Return [X, Y] of the center of cell containing provided text 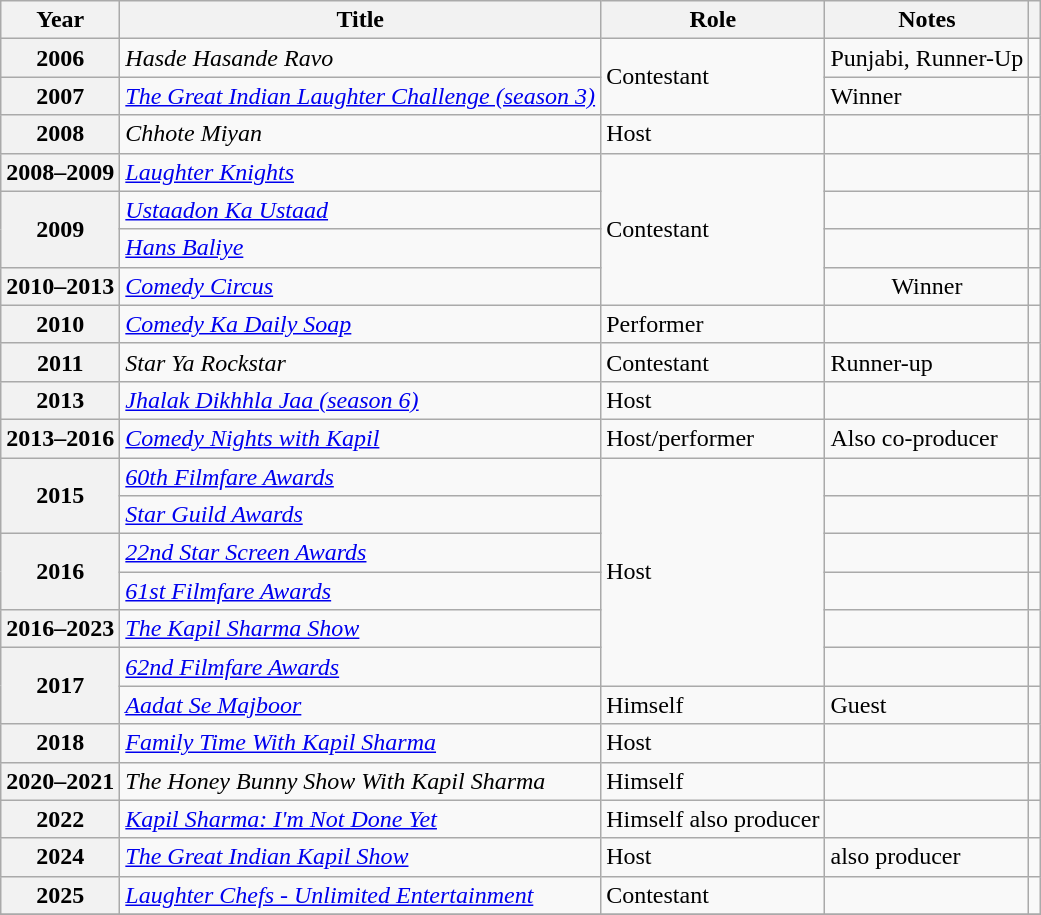
Title [360, 20]
2011 [60, 362]
Star Guild Awards [360, 515]
Role [713, 20]
Host/performer [713, 438]
The Kapil Sharma Show [360, 629]
Laughter Chefs - Unlimited Entertainment [360, 895]
Runner-up [927, 362]
Family Time With Kapil Sharma [360, 743]
Kapil Sharma: I'm Not Done Yet [360, 819]
Aadat Se Majboor [360, 705]
Himself also producer [713, 819]
The Great Indian Kapil Show [360, 857]
Star Ya Rockstar [360, 362]
61st Filmfare Awards [360, 591]
2008–2009 [60, 172]
2010–2013 [60, 286]
Hasde Hasande Ravo [360, 58]
Comedy Ka Daily Soap [360, 324]
2024 [60, 857]
Year [60, 20]
Comedy Nights with Kapil [360, 438]
Performer [713, 324]
2017 [60, 686]
2013–2016 [60, 438]
2018 [60, 743]
Comedy Circus [360, 286]
2022 [60, 819]
2013 [60, 400]
22nd Star Screen Awards [360, 553]
60th Filmfare Awards [360, 477]
2020–2021 [60, 781]
Hans Baliye [360, 248]
2016–2023 [60, 629]
2006 [60, 58]
Jhalak Dikhhla Jaa (season 6) [360, 400]
2015 [60, 496]
2009 [60, 229]
Notes [927, 20]
Laughter Knights [360, 172]
Guest [927, 705]
2016 [60, 572]
also producer [927, 857]
The Honey Bunny Show With Kapil Sharma [360, 781]
Chhote Miyan [360, 134]
2010 [60, 324]
Also co-producer [927, 438]
2008 [60, 134]
62nd Filmfare Awards [360, 667]
2007 [60, 96]
Ustaadon Ka Ustaad [360, 210]
The Great Indian Laughter Challenge (season 3) [360, 96]
Punjabi, Runner-Up [927, 58]
2025 [60, 895]
